Locate the cell with the specified text and output its [x, y] center coordinate. 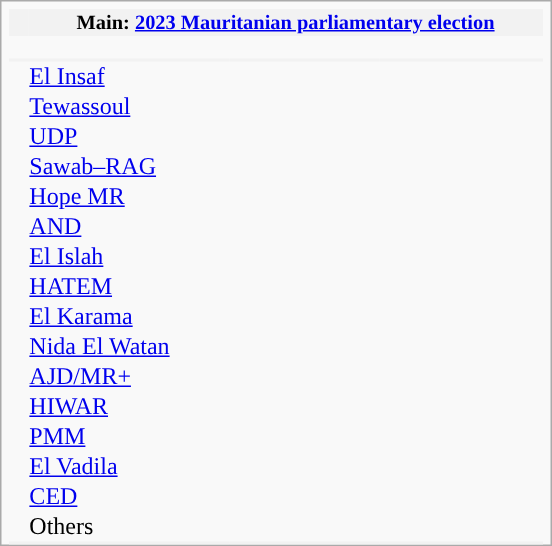
Main: 2023 Mauritanian parliamentary election [286, 22]
HIWAR [129, 407]
Sawab–RAG [129, 167]
AND [129, 227]
El Insaf [129, 77]
Hope MR [129, 197]
El Vadila [129, 467]
El Islah [129, 257]
Tewassoul [129, 107]
El Karama [129, 317]
Nida El Watan [129, 347]
AJD/MR+ [129, 377]
HATEM [129, 287]
UDP [129, 137]
Others [129, 527]
CED [129, 497]
PMM [129, 437]
